Capture the cell that displays the provided text and extract its [X, Y] central coordinate. 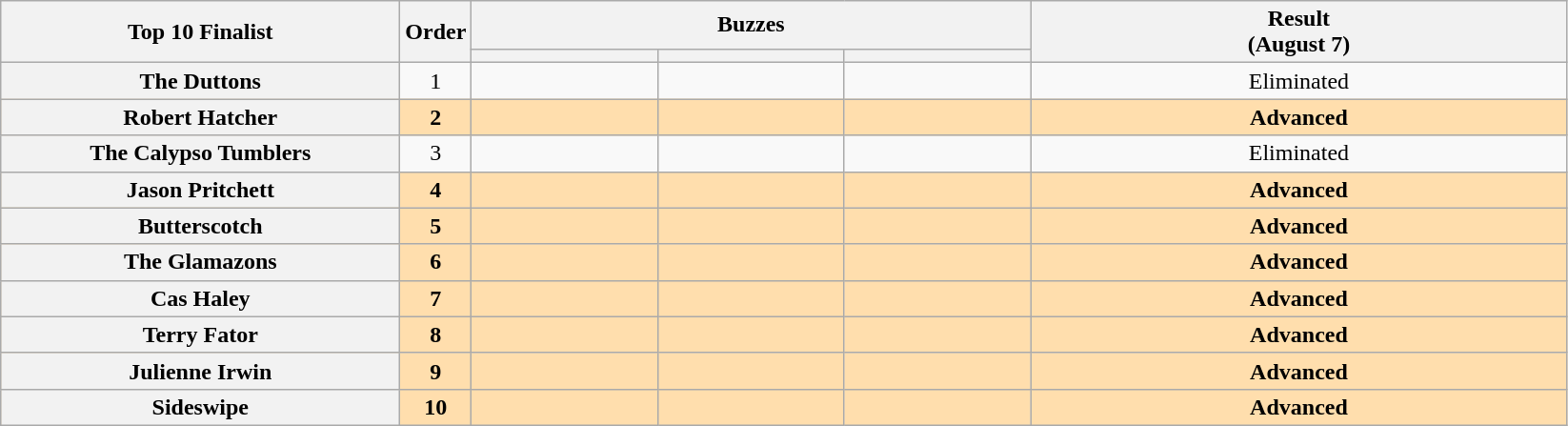
1 [436, 81]
The Calypso Tumblers [200, 153]
9 [436, 371]
Cas Haley [200, 298]
Robert Hatcher [200, 117]
Top 10 Finalist [200, 32]
Butterscotch [200, 226]
Result (August 7) [1299, 32]
2 [436, 117]
Order [436, 32]
Terry Fator [200, 335]
5 [436, 226]
6 [436, 262]
7 [436, 298]
Julienne Irwin [200, 371]
8 [436, 335]
Buzzes [751, 25]
The Duttons [200, 81]
3 [436, 153]
The Glamazons [200, 262]
4 [436, 190]
Sideswipe [200, 407]
Jason Pritchett [200, 190]
10 [436, 407]
